Locate the cell with the specified text and output its (X, Y) center coordinate. 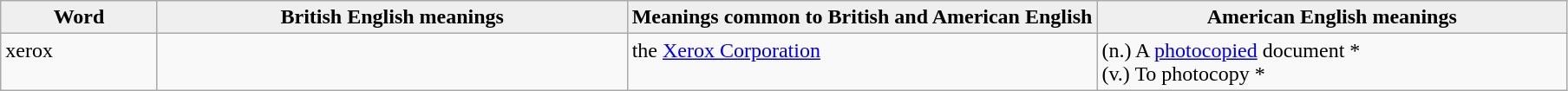
(n.) A photocopied document *(v.) To photocopy * (1332, 62)
the Xerox Corporation (862, 62)
Word (80, 17)
British English meanings (392, 17)
Meanings common to British and American English (862, 17)
American English meanings (1332, 17)
xerox (80, 62)
